Pinpoint the cell where the given text exists, returning its [x, y] midpoint coordinate. 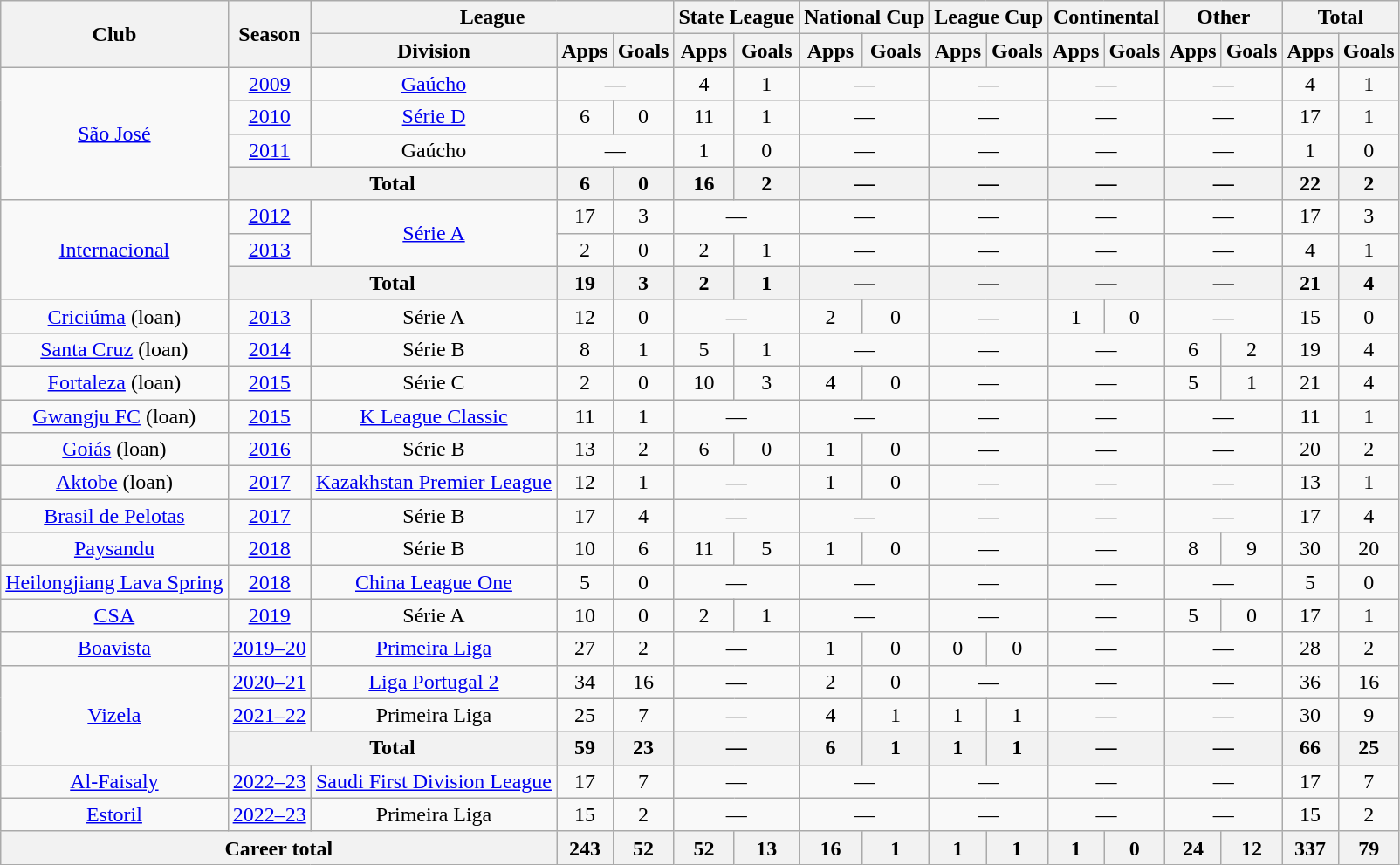
Al-Faisaly [114, 781]
Saudi First Division League [434, 781]
24 [1193, 848]
2019–20 [269, 649]
2011 [269, 150]
CSA [114, 615]
Brasil de Pelotas [114, 516]
23 [643, 748]
22 [1310, 183]
2012 [269, 216]
28 [1310, 649]
2010 [269, 117]
Aktobe (loan) [114, 483]
China League One [434, 582]
Série C [434, 382]
Continental [1107, 17]
36 [1310, 682]
Série D [434, 117]
Liga Portugal 2 [434, 682]
Paysandu [114, 549]
Vizela [114, 715]
Goiás (loan) [114, 450]
59 [585, 748]
League [492, 17]
Fortaleza (loan) [114, 382]
Gwangju FC (loan) [114, 416]
State League [737, 17]
Other [1224, 17]
2009 [269, 84]
337 [1310, 848]
79 [1369, 848]
66 [1310, 748]
Career total [279, 848]
Division [434, 51]
Santa Cruz (loan) [114, 349]
National Cup [864, 17]
2016 [269, 450]
Season [269, 34]
2014 [269, 349]
K League Classic [434, 416]
243 [585, 848]
League Cup [989, 17]
2019 [269, 615]
Heilongjiang Lava Spring [114, 582]
Kazakhstan Premier League [434, 483]
2021–22 [269, 715]
Criciúma (loan) [114, 316]
Internacional [114, 250]
Club [114, 34]
2020–21 [269, 682]
34 [585, 682]
27 [585, 649]
Boavista [114, 649]
Estoril [114, 814]
São José [114, 134]
